Determine the (x, y) coordinate at the center of the cell enclosing the given text.  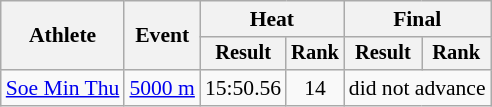
Final (418, 19)
14 (315, 88)
5000 m (162, 88)
15:50.56 (243, 88)
did not advance (418, 88)
Heat (272, 19)
Soe Min Thu (63, 88)
Event (162, 36)
Athlete (63, 36)
